Locate the cell with the specified text and output its (X, Y) center coordinate. 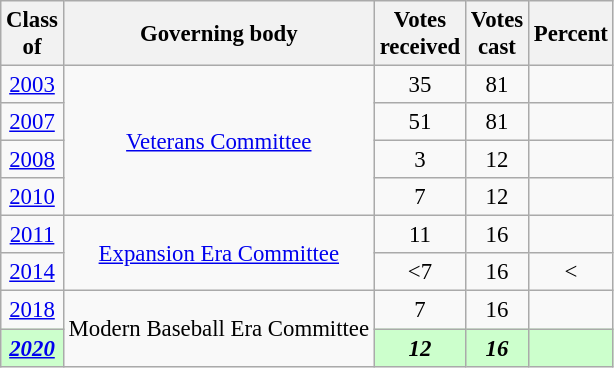
Classof (32, 34)
2003 (32, 85)
35 (420, 85)
Percent (570, 34)
Expansion Era Committee (218, 254)
Votescast (498, 34)
Votesreceived (420, 34)
2020 (32, 348)
Modern Baseball Era Committee (218, 328)
2011 (32, 235)
Veterans Committee (218, 141)
Governing body (218, 34)
3 (420, 160)
2014 (32, 273)
11 (420, 235)
<7 (420, 273)
2008 (32, 160)
< (570, 273)
2018 (32, 310)
2007 (32, 122)
51 (420, 122)
2010 (32, 197)
